Identify which cell holds the provided text, then report its [x, y] central coordinate. 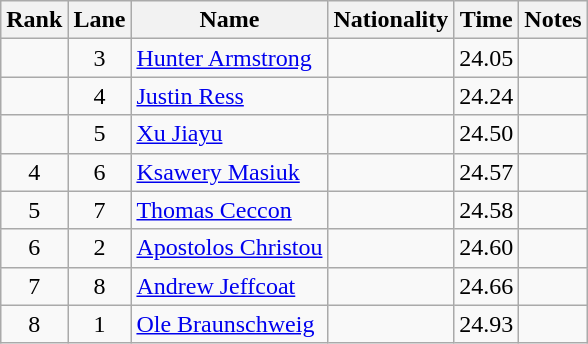
Apostolos Christou [230, 248]
Hunter Armstrong [230, 58]
24.60 [486, 248]
Lane [100, 20]
Ole Braunschweig [230, 324]
24.66 [486, 286]
24.24 [486, 96]
24.05 [486, 58]
Time [486, 20]
24.57 [486, 172]
Andrew Jeffcoat [230, 286]
2 [100, 248]
24.50 [486, 134]
Notes [553, 20]
24.93 [486, 324]
Nationality [391, 20]
Ksawery Masiuk [230, 172]
1 [100, 324]
24.58 [486, 210]
Thomas Ceccon [230, 210]
3 [100, 58]
Name [230, 20]
Xu Jiayu [230, 134]
Justin Ress [230, 96]
Rank [34, 20]
